Identify which cell holds the provided text, then report its (X, Y) central coordinate. 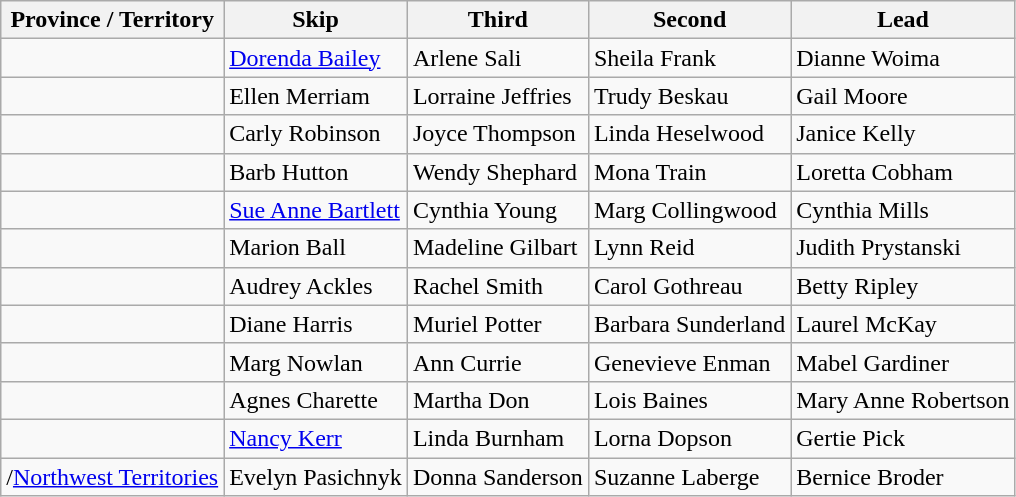
Lynn Reid (689, 248)
Genevieve Enman (689, 362)
Sheila Frank (689, 58)
Trudy Beskau (689, 96)
Linda Heselwood (689, 134)
Evelyn Pasichnyk (316, 477)
Laurel McKay (903, 324)
Skip (316, 20)
Joyce Thompson (498, 134)
Barb Hutton (316, 172)
Judith Prystanski (903, 248)
Donna Sanderson (498, 477)
Lead (903, 20)
Carly Robinson (316, 134)
Diane Harris (316, 324)
Gail Moore (903, 96)
Carol Gothreau (689, 286)
Arlene Sali (498, 58)
Gertie Pick (903, 438)
Audrey Ackles (316, 286)
Linda Burnham (498, 438)
Cynthia Mills (903, 210)
Sue Anne Bartlett (316, 210)
Second (689, 20)
Wendy Shephard (498, 172)
/Northwest Territories (112, 477)
Suzanne Laberge (689, 477)
Mona Train (689, 172)
Nancy Kerr (316, 438)
Loretta Cobham (903, 172)
Bernice Broder (903, 477)
Rachel Smith (498, 286)
Janice Kelly (903, 134)
Ellen Merriam (316, 96)
Mabel Gardiner (903, 362)
Marion Ball (316, 248)
Muriel Potter (498, 324)
Province / Territory (112, 20)
Ann Currie (498, 362)
Dianne Woima (903, 58)
Lorraine Jeffries (498, 96)
Cynthia Young (498, 210)
Marg Nowlan (316, 362)
Marg Collingwood (689, 210)
Lorna Dopson (689, 438)
Mary Anne Robertson (903, 400)
Agnes Charette (316, 400)
Dorenda Bailey (316, 58)
Third (498, 20)
Martha Don (498, 400)
Barbara Sunderland (689, 324)
Betty Ripley (903, 286)
Madeline Gilbart (498, 248)
Lois Baines (689, 400)
